Provide the [x, y] coordinate of the cell's center where the given text is located.  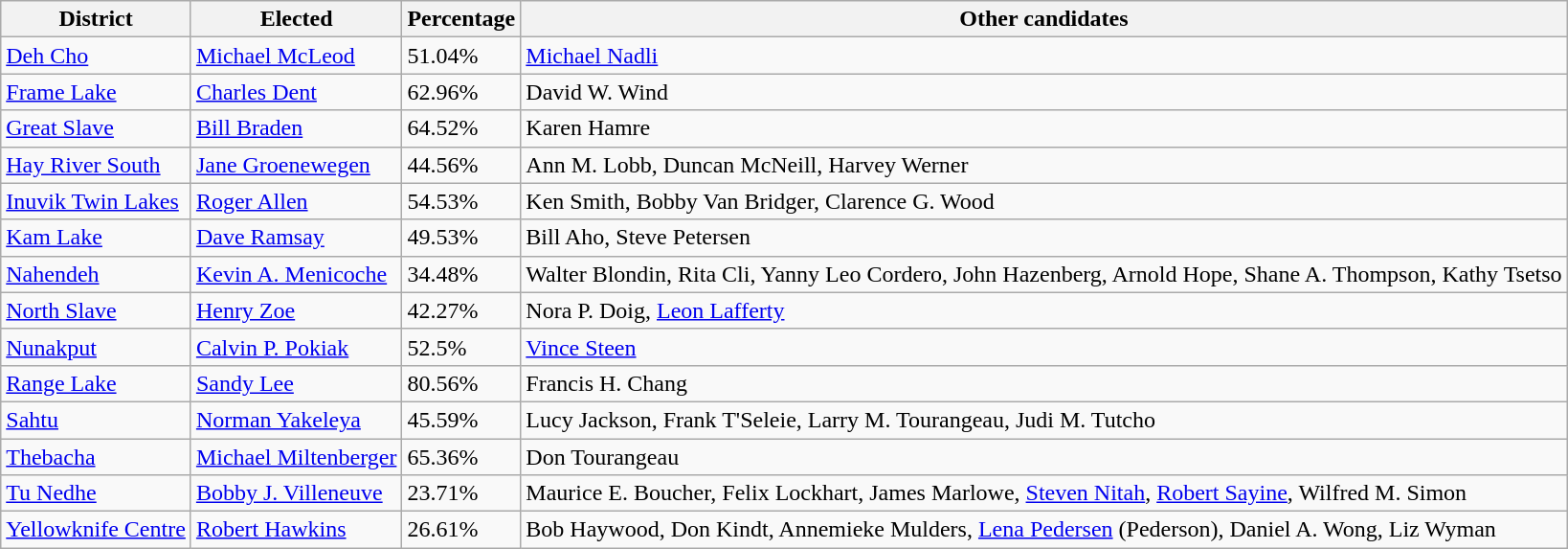
Elected [297, 19]
Michael Miltenberger [297, 457]
Calvin P. Pokiak [297, 347]
Bill Braden [297, 128]
52.5% [461, 347]
District [96, 19]
Inuvik Twin Lakes [96, 201]
Michael Nadli [1043, 56]
49.53% [461, 238]
54.53% [461, 201]
Norman Yakeleya [297, 420]
Karen Hamre [1043, 128]
Robert Hawkins [297, 530]
23.71% [461, 493]
Maurice E. Boucher, Felix Lockhart, James Marlowe, Steven Nitah, Robert Sayine, Wilfred M. Simon [1043, 493]
Sandy Lee [297, 383]
80.56% [461, 383]
Michael McLeod [297, 56]
62.96% [461, 92]
Other candidates [1043, 19]
Lucy Jackson, Frank T'Seleie, Larry M. Tourangeau, Judi M. Tutcho [1043, 420]
Charles Dent [297, 92]
Ken Smith, Bobby Van Bridger, Clarence G. Wood [1043, 201]
Yellowknife Centre [96, 530]
Walter Blondin, Rita Cli, Yanny Leo Cordero, John Hazenberg, Arnold Hope, Shane A. Thompson, Kathy Tsetso [1043, 274]
Great Slave [96, 128]
26.61% [461, 530]
34.48% [461, 274]
Range Lake [96, 383]
Thebacha [96, 457]
44.56% [461, 165]
Vince Steen [1043, 347]
Kevin A. Menicoche [297, 274]
Nora P. Doig, Leon Lafferty [1043, 310]
Bob Haywood, Don Kindt, Annemieke Mulders, Lena Pedersen (Pederson), Daniel A. Wong, Liz Wyman [1043, 530]
Deh Cho [96, 56]
Kam Lake [96, 238]
David W. Wind [1043, 92]
Francis H. Chang [1043, 383]
Ann M. Lobb, Duncan McNeill, Harvey Werner [1043, 165]
Bill Aho, Steve Petersen [1043, 238]
Henry Zoe [297, 310]
Nunakput [96, 347]
Hay River South [96, 165]
51.04% [461, 56]
Roger Allen [297, 201]
Sahtu [96, 420]
64.52% [461, 128]
Jane Groenewegen [297, 165]
Percentage [461, 19]
42.27% [461, 310]
Dave Ramsay [297, 238]
45.59% [461, 420]
Don Tourangeau [1043, 457]
Frame Lake [96, 92]
Nahendeh [96, 274]
Tu Nedhe [96, 493]
65.36% [461, 457]
North Slave [96, 310]
Bobby J. Villeneuve [297, 493]
